Search for the cell housing the specified text and yield its [X, Y] center coordinate. 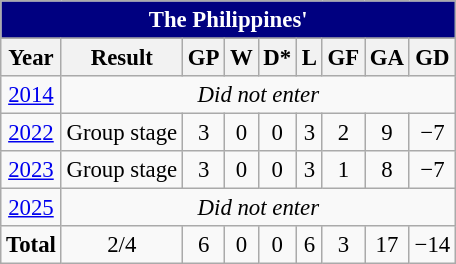
L [310, 58]
−14 [432, 245]
D* [277, 58]
1 [343, 170]
2/4 [122, 245]
W [242, 58]
2023 [31, 170]
17 [388, 245]
2025 [31, 208]
GP [203, 58]
2022 [31, 133]
9 [388, 133]
2 [343, 133]
Result [122, 58]
The Philippines' [228, 20]
2014 [31, 95]
GA [388, 58]
Year [31, 58]
8 [388, 170]
GF [343, 58]
GD [432, 58]
Total [31, 245]
